Return (X, Y) of the center of cell containing provided text 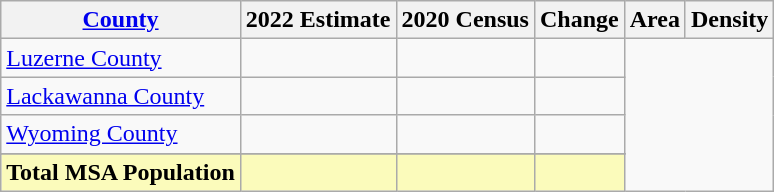
Total MSA Population (121, 172)
Area (654, 20)
Wyoming County (121, 134)
Lackawanna County (121, 96)
Change (579, 20)
Luzerne County (121, 58)
2022 Estimate (318, 20)
County (121, 20)
Density (729, 20)
2020 Census (465, 20)
